Search for the cell housing the specified text and yield its (x, y) center coordinate. 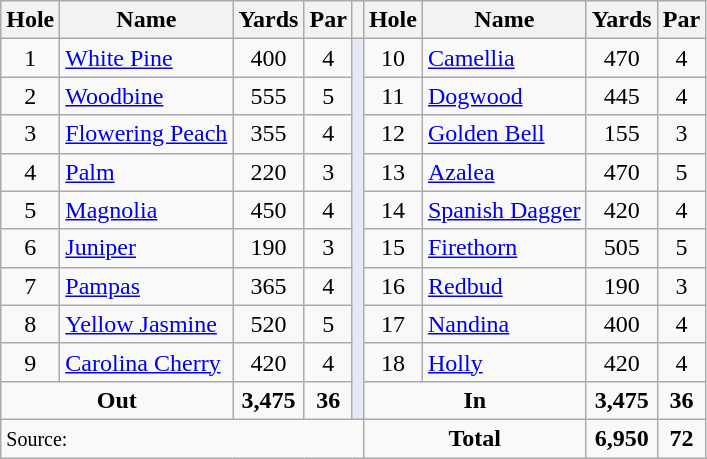
9 (30, 362)
Palm (146, 172)
Pampas (146, 286)
Source: (182, 438)
Juniper (146, 248)
505 (622, 248)
Woodbine (146, 96)
Nandina (504, 324)
520 (268, 324)
365 (268, 286)
Flowering Peach (146, 134)
355 (268, 134)
8 (30, 324)
White Pine (146, 58)
Spanish Dagger (504, 210)
Carolina Cherry (146, 362)
6 (30, 248)
72 (681, 438)
7 (30, 286)
In (474, 400)
6,950 (622, 438)
10 (392, 58)
Camellia (504, 58)
12 (392, 134)
Firethorn (504, 248)
Redbud (504, 286)
17 (392, 324)
11 (392, 96)
Holly (504, 362)
220 (268, 172)
155 (622, 134)
Magnolia (146, 210)
555 (268, 96)
Out (117, 400)
Golden Bell (504, 134)
Azalea (504, 172)
14 (392, 210)
18 (392, 362)
1 (30, 58)
15 (392, 248)
450 (268, 210)
Dogwood (504, 96)
Total (474, 438)
Yellow Jasmine (146, 324)
2 (30, 96)
445 (622, 96)
16 (392, 286)
13 (392, 172)
